Capture the cell that displays the provided text and extract its [X, Y] central coordinate. 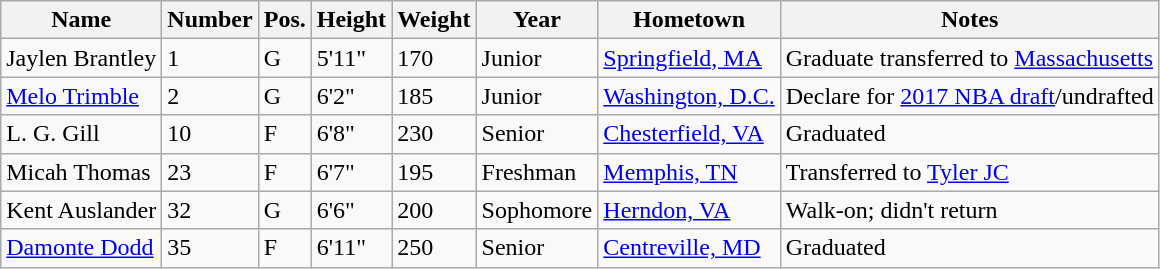
10 [210, 134]
6'2" [351, 96]
23 [210, 172]
Springfield, MA [689, 58]
Number [210, 20]
200 [434, 210]
Height [351, 20]
5'11" [351, 58]
2 [210, 96]
Notes [970, 20]
Weight [434, 20]
Centreville, MD [689, 248]
Name [82, 20]
Micah Thomas [82, 172]
6'8" [351, 134]
Walk-on; didn't return [970, 210]
Washington, D.C. [689, 96]
185 [434, 96]
6'6" [351, 210]
250 [434, 248]
35 [210, 248]
Kent Auslander [82, 210]
Sophomore [537, 210]
Melo Trimble [82, 96]
L. G. Gill [82, 134]
Damonte Dodd [82, 248]
Hometown [689, 20]
Graduate transferred to Massachusetts [970, 58]
6'7" [351, 172]
195 [434, 172]
6'11" [351, 248]
Transferred to Tyler JC [970, 172]
Declare for 2017 NBA draft/undrafted [970, 96]
Year [537, 20]
1 [210, 58]
170 [434, 58]
Pos. [284, 20]
32 [210, 210]
Chesterfield, VA [689, 134]
Jaylen Brantley [82, 58]
230 [434, 134]
Freshman [537, 172]
Memphis, TN [689, 172]
Herndon, VA [689, 210]
